Scan for the cell matching the given text and deliver its (x, y) coordinate at center. 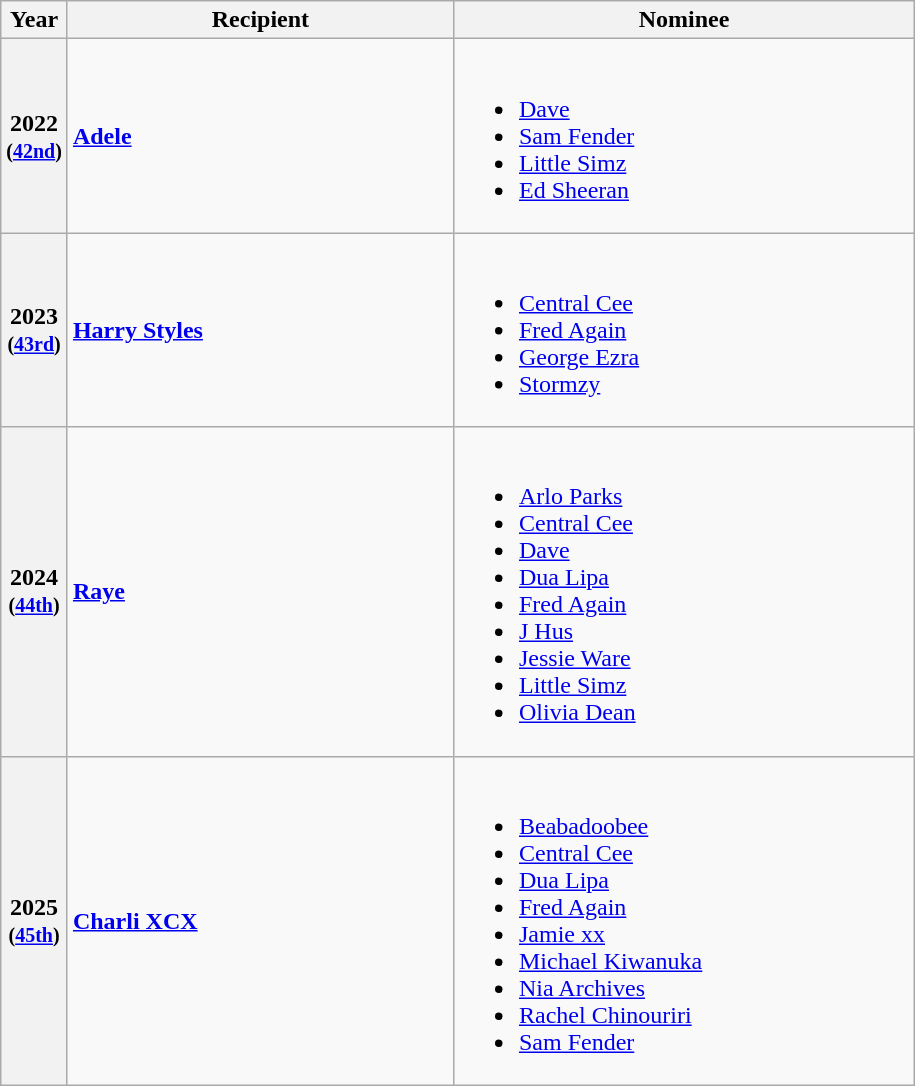
2025 (45th) (34, 920)
DaveSam FenderLittle SimzEd Sheeran (684, 136)
Recipient (260, 20)
Adele (260, 136)
Raye (260, 592)
Arlo ParksCentral CeeDaveDua LipaFred AgainJ HusJessie WareLittle SimzOlivia Dean (684, 592)
Year (34, 20)
Charli XCX (260, 920)
Nominee (684, 20)
BeabadoobeeCentral CeeDua LipaFred AgainJamie xxMichael KiwanukaNia ArchivesRachel ChinouririSam Fender (684, 920)
2022 (42nd) (34, 136)
2023 (43rd) (34, 330)
2024 (44th) (34, 592)
Central CeeFred AgainGeorge EzraStormzy (684, 330)
Harry Styles (260, 330)
